Determine the [X, Y] coordinate at the center of the cell enclosing the given text.  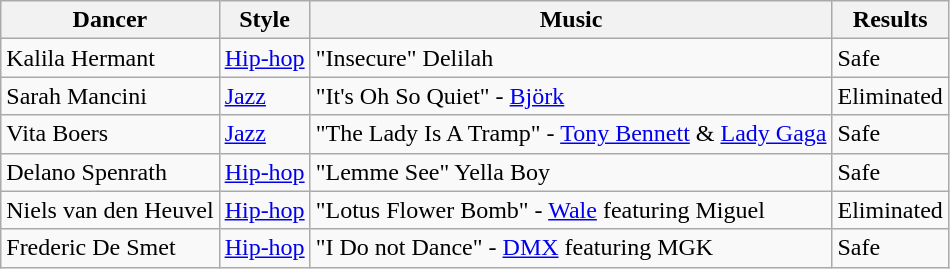
"Lotus Flower Bomb" - Wale featuring Miguel [571, 210]
Niels van den Heuvel [110, 210]
Style [264, 20]
Music [571, 20]
"The Lady Is A Tramp" - Tony Bennett & Lady Gaga [571, 134]
"It's Oh So Quiet" - Björk [571, 96]
"Insecure" Delilah [571, 58]
Sarah Mancini [110, 96]
Vita Boers [110, 134]
Frederic De Smet [110, 248]
"I Do not Dance" - DMX featuring MGK [571, 248]
Dancer [110, 20]
"Lemme See" Yella Boy [571, 172]
Kalila Hermant [110, 58]
Delano Spenrath [110, 172]
Results [890, 20]
